Locate the cell with the specified text and output its (X, Y) center coordinate. 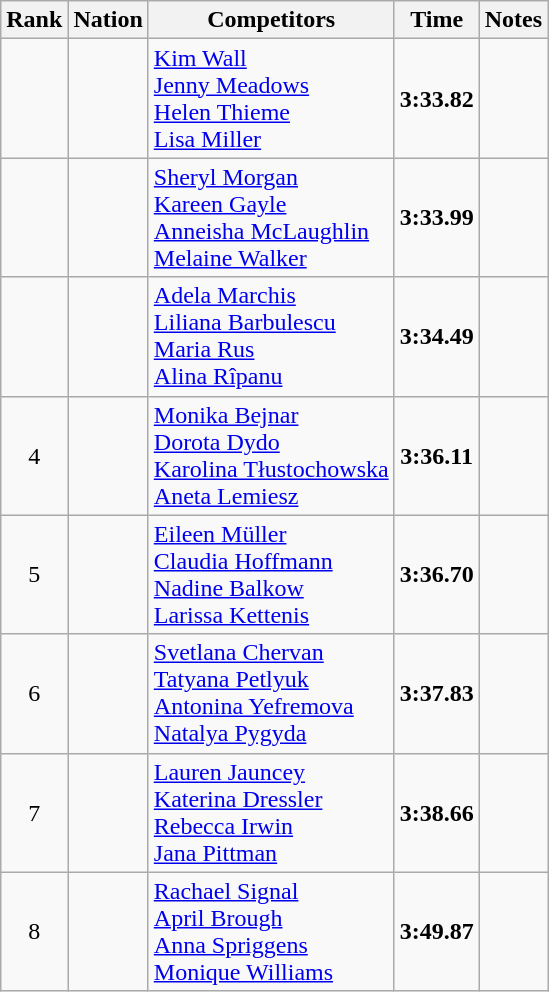
Lauren JaunceyKaterina DresslerRebecca IrwinJana Pittman (271, 812)
3:36.11 (436, 456)
3:37.83 (436, 694)
Adela MarchisLiliana BarbulescuMaria RusAlina Rîpanu (271, 336)
3:36.70 (436, 574)
3:38.66 (436, 812)
8 (34, 932)
5 (34, 574)
Competitors (271, 20)
Svetlana ChervanTatyana PetlyukAntonina YefremovaNatalya Pygyda (271, 694)
Kim WallJenny MeadowsHelen ThiemeLisa Miller (271, 98)
Rank (34, 20)
Nation (108, 20)
Sheryl MorganKareen GayleAnneisha McLaughlinMelaine Walker (271, 218)
3:33.82 (436, 98)
3:33.99 (436, 218)
3:49.87 (436, 932)
Monika BejnarDorota DydoKarolina TłustochowskaAneta Lemiesz (271, 456)
3:34.49 (436, 336)
Time (436, 20)
6 (34, 694)
4 (34, 456)
Notes (513, 20)
7 (34, 812)
Eileen MüllerClaudia HoffmannNadine BalkowLarissa Kettenis (271, 574)
Rachael SignalApril BroughAnna SpriggensMonique Williams (271, 932)
